Identify which cell holds the provided text, then report its [x, y] central coordinate. 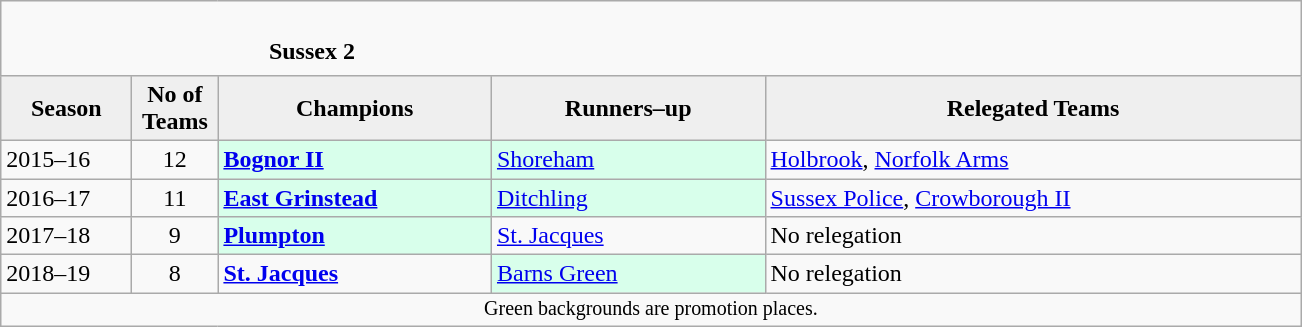
8 [175, 274]
Runners–up [628, 108]
No of Teams [175, 108]
Champions [355, 108]
Plumpton [355, 236]
2017–18 [66, 236]
Holbrook, Norfolk Arms [1033, 159]
11 [175, 197]
2016–17 [66, 197]
2015–16 [66, 159]
Relegated Teams [1033, 108]
Sussex Police, Crowborough II [1033, 197]
Ditchling [628, 197]
Green backgrounds are promotion places. [651, 310]
2018–19 [66, 274]
12 [175, 159]
Bognor II [355, 159]
East Grinstead [355, 197]
Shoreham [628, 159]
Season [66, 108]
9 [175, 236]
Barns Green [628, 274]
